Detect which cell encompasses the target text, then output its (x, y) center coordinate. 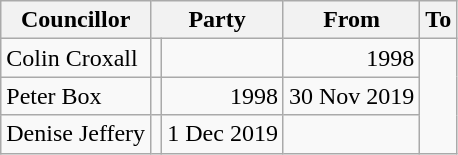
30 Nov 2019 (351, 96)
Denise Jeffery (76, 134)
1 Dec 2019 (223, 134)
Peter Box (76, 96)
Colin Croxall (76, 58)
From (351, 20)
Councillor (76, 20)
To (438, 20)
Party (218, 20)
